Find where the given text appears and provide that cell's center as (X, Y) coordinate. 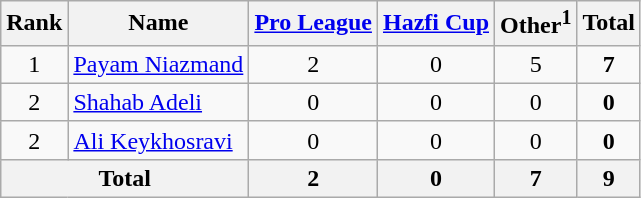
Shahab Adeli (158, 102)
9 (609, 178)
Hazfi Cup (436, 24)
Pro League (314, 24)
Other1 (536, 24)
Rank (34, 24)
Name (158, 24)
Ali Keykhosravi (158, 140)
5 (536, 64)
Payam Niazmand (158, 64)
1 (34, 64)
